Determine the (x, y) coordinate at the center of the cell enclosing the given text.  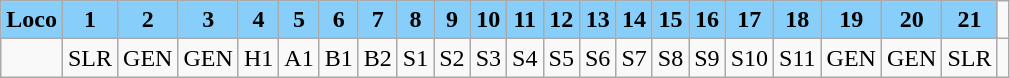
S7 (634, 58)
S3 (488, 58)
2 (148, 20)
4 (258, 20)
B2 (378, 58)
21 (970, 20)
13 (597, 20)
18 (798, 20)
19 (851, 20)
S9 (707, 58)
A1 (299, 58)
9 (452, 20)
14 (634, 20)
6 (338, 20)
11 (525, 20)
S10 (749, 58)
10 (488, 20)
S2 (452, 58)
S4 (525, 58)
S6 (597, 58)
5 (299, 20)
S8 (670, 58)
8 (415, 20)
15 (670, 20)
1 (90, 20)
7 (378, 20)
S11 (798, 58)
3 (208, 20)
B1 (338, 58)
16 (707, 20)
12 (561, 20)
17 (749, 20)
S5 (561, 58)
Loco (32, 20)
H1 (258, 58)
S1 (415, 58)
20 (911, 20)
